Scan for the cell matching the given text and deliver its [X, Y] coordinate at center. 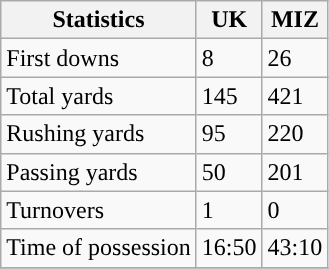
8 [229, 58]
50 [229, 172]
220 [295, 134]
Time of possession [99, 248]
1 [229, 210]
Statistics [99, 20]
16:50 [229, 248]
Turnovers [99, 210]
UK [229, 20]
Rushing yards [99, 134]
26 [295, 58]
MIZ [295, 20]
Total yards [99, 96]
0 [295, 210]
421 [295, 96]
First downs [99, 58]
201 [295, 172]
Passing yards [99, 172]
43:10 [295, 248]
145 [229, 96]
95 [229, 134]
